Find where the given text appears and provide that cell's center as (X, Y) coordinate. 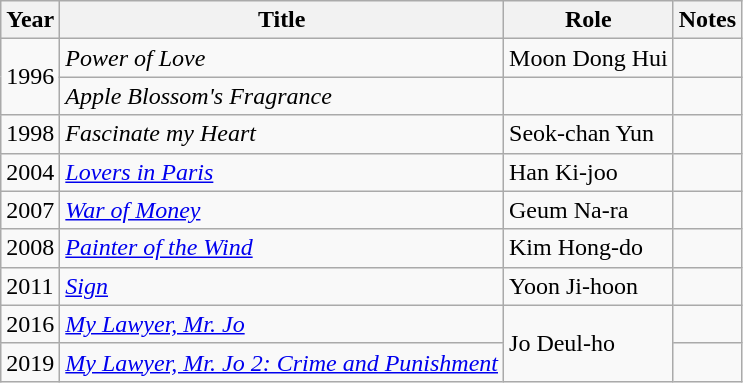
Year (30, 20)
Lovers in Paris (282, 172)
1998 (30, 134)
Geum Na-ra (589, 210)
2019 (30, 362)
Kim Hong-do (589, 248)
Painter of the Wind (282, 248)
2016 (30, 324)
Seok-chan Yun (589, 134)
2011 (30, 286)
Role (589, 20)
1996 (30, 77)
Fascinate my Heart (282, 134)
Power of Love (282, 58)
Notes (707, 20)
2008 (30, 248)
Sign (282, 286)
War of Money (282, 210)
Jo Deul-ho (589, 343)
Apple Blossom's Fragrance (282, 96)
Moon Dong Hui (589, 58)
2007 (30, 210)
Yoon Ji-hoon (589, 286)
My Lawyer, Mr. Jo 2: Crime and Punishment (282, 362)
Han Ki-joo (589, 172)
2004 (30, 172)
Title (282, 20)
My Lawyer, Mr. Jo (282, 324)
